Determine the (x, y) coordinate at the center of the cell enclosing the given text.  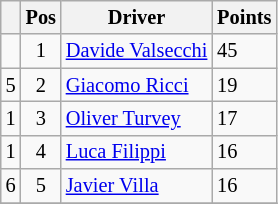
6 (11, 186)
3 (41, 118)
17 (244, 118)
Pos (41, 17)
Giacomo Ricci (136, 85)
19 (244, 85)
Points (244, 17)
Oliver Turvey (136, 118)
Driver (136, 17)
4 (41, 152)
Luca Filippi (136, 152)
2 (41, 85)
Davide Valsecchi (136, 51)
Javier Villa (136, 186)
45 (244, 51)
